From the cell containing the given text, extract its center point as (x, y) coordinate. 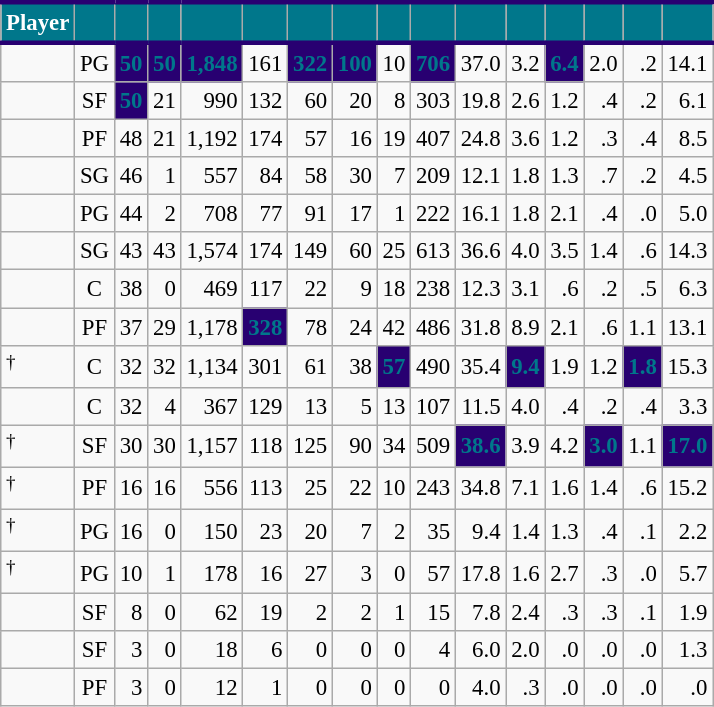
3.9 (526, 446)
17.8 (480, 573)
6.4 (564, 62)
14.3 (687, 251)
150 (212, 530)
Player (38, 22)
238 (434, 289)
178 (212, 573)
15.3 (687, 366)
35.4 (480, 366)
17.0 (687, 446)
17 (354, 214)
12.3 (480, 289)
613 (434, 251)
24.8 (480, 139)
46 (130, 176)
11.5 (480, 406)
469 (212, 289)
117 (266, 289)
3.1 (526, 289)
301 (266, 366)
9 (354, 289)
6.1 (687, 101)
38.6 (480, 446)
1,192 (212, 139)
84 (266, 176)
509 (434, 446)
1,157 (212, 446)
490 (434, 366)
3.5 (564, 251)
7.8 (480, 613)
209 (434, 176)
29 (164, 327)
12 (212, 688)
58 (310, 176)
13.1 (687, 327)
2.6 (526, 101)
12.1 (480, 176)
222 (434, 214)
125 (310, 446)
149 (310, 251)
48 (130, 139)
42 (394, 327)
113 (266, 488)
1,134 (212, 366)
37 (130, 327)
303 (434, 101)
27 (310, 573)
36.6 (480, 251)
5 (354, 406)
90 (354, 446)
23 (266, 530)
6.0 (480, 650)
16.1 (480, 214)
107 (434, 406)
15.2 (687, 488)
407 (434, 139)
1,848 (212, 62)
44 (130, 214)
19.8 (480, 101)
2.2 (687, 530)
1,178 (212, 327)
556 (212, 488)
3.0 (604, 446)
708 (212, 214)
129 (266, 406)
367 (212, 406)
243 (434, 488)
6.3 (687, 289)
3.2 (526, 62)
2.4 (526, 613)
557 (212, 176)
132 (266, 101)
3.3 (687, 406)
7.1 (526, 488)
328 (266, 327)
118 (266, 446)
706 (434, 62)
24 (354, 327)
322 (310, 62)
4.2 (564, 446)
100 (354, 62)
990 (212, 101)
161 (266, 62)
3.6 (526, 139)
62 (212, 613)
77 (266, 214)
486 (434, 327)
14.1 (687, 62)
61 (310, 366)
2.7 (564, 573)
15 (434, 613)
4.5 (687, 176)
37.0 (480, 62)
8.5 (687, 139)
34 (394, 446)
.7 (604, 176)
91 (310, 214)
.5 (642, 289)
31.8 (480, 327)
35 (434, 530)
5.0 (687, 214)
34.8 (480, 488)
5.7 (687, 573)
8.9 (526, 327)
1,574 (212, 251)
78 (310, 327)
6 (266, 650)
